Extract the (x, y) coordinate from the center of the cell holding the provided text.  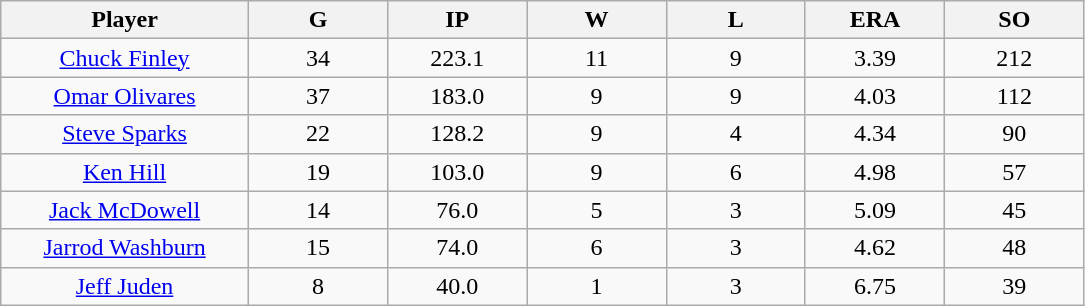
4.62 (874, 248)
Chuck Finley (125, 58)
183.0 (458, 96)
112 (1014, 96)
6.75 (874, 286)
4.34 (874, 134)
45 (1014, 210)
15 (318, 248)
SO (1014, 20)
3.39 (874, 58)
4 (736, 134)
76.0 (458, 210)
ERA (874, 20)
34 (318, 58)
103.0 (458, 172)
W (596, 20)
4.03 (874, 96)
G (318, 20)
Ken Hill (125, 172)
11 (596, 58)
Jack McDowell (125, 210)
48 (1014, 248)
39 (1014, 286)
223.1 (458, 58)
5 (596, 210)
L (736, 20)
8 (318, 286)
Jarrod Washburn (125, 248)
Steve Sparks (125, 134)
19 (318, 172)
128.2 (458, 134)
40.0 (458, 286)
74.0 (458, 248)
212 (1014, 58)
37 (318, 96)
Player (125, 20)
57 (1014, 172)
90 (1014, 134)
5.09 (874, 210)
4.98 (874, 172)
Jeff Juden (125, 286)
14 (318, 210)
22 (318, 134)
Omar Olivares (125, 96)
1 (596, 286)
IP (458, 20)
